Capture the cell that displays the provided text and extract its [X, Y] central coordinate. 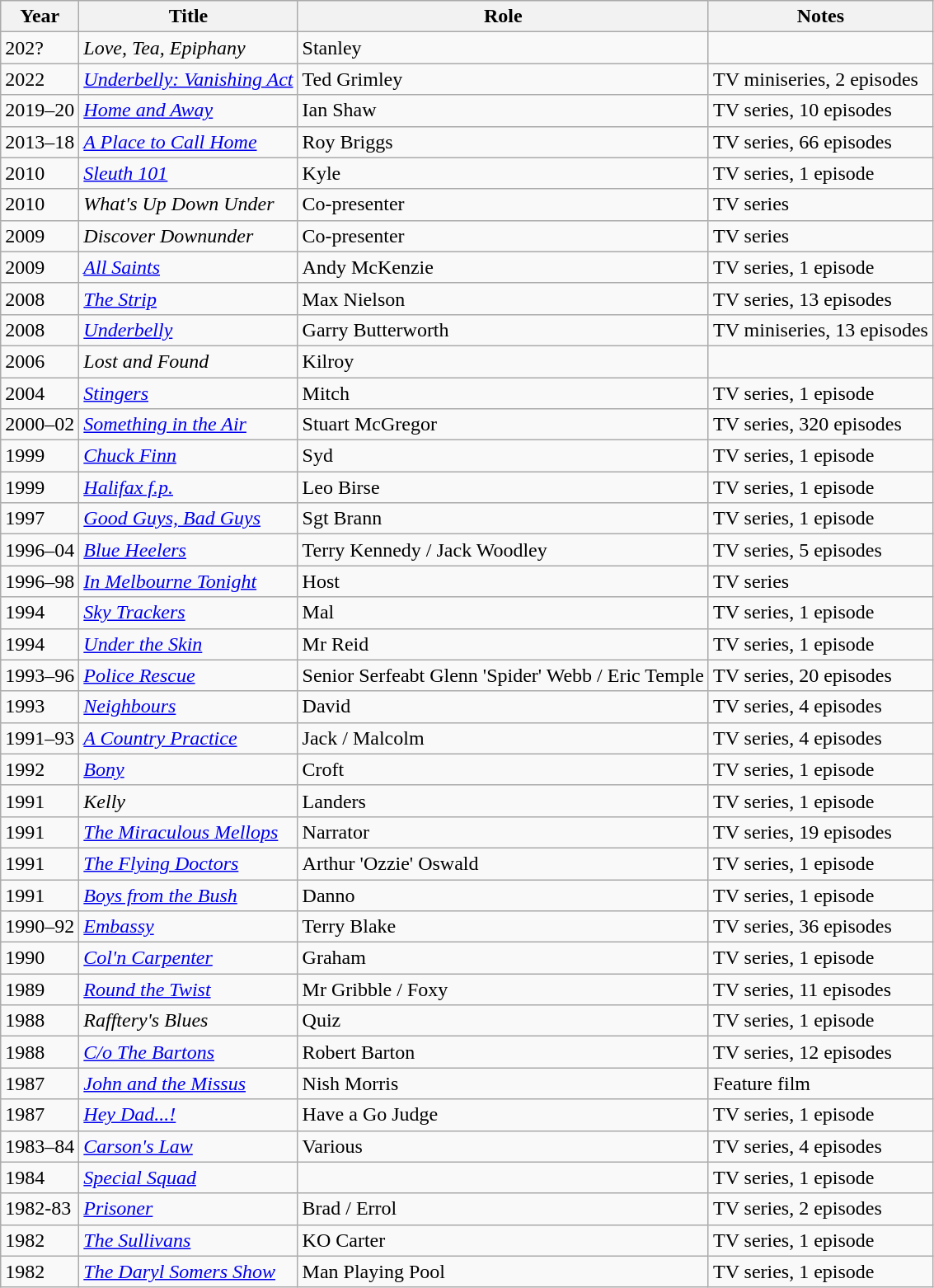
Brad / Errol [503, 1209]
Mr Gribble / Foxy [503, 990]
Under the Skin [188, 644]
2022 [40, 79]
Syd [503, 456]
Mitch [503, 393]
Role [503, 16]
Stuart McGregor [503, 425]
1982-83 [40, 1209]
2019–20 [40, 110]
1991–93 [40, 738]
The Daryl Somers Show [188, 1272]
Col'n Carpenter [188, 958]
Underbelly: Vanishing Act [188, 79]
TV series, 320 episodes [820, 425]
What's Up Down Under [188, 204]
A Country Practice [188, 738]
1993–96 [40, 675]
Mr Reid [503, 644]
A Place to Call Home [188, 142]
202? [40, 48]
1992 [40, 769]
2013–18 [40, 142]
2000–02 [40, 425]
TV series, 19 episodes [820, 832]
John and the Missus [188, 1084]
David [503, 707]
TV series, 10 episodes [820, 110]
1993 [40, 707]
Graham [503, 958]
Max Nielson [503, 298]
1997 [40, 519]
The Strip [188, 298]
1996–04 [40, 550]
Underbelly [188, 330]
Special Squad [188, 1178]
TV series, 36 episodes [820, 927]
1983–84 [40, 1146]
1984 [40, 1178]
Terry Kennedy / Jack Woodley [503, 550]
Round the Twist [188, 990]
Lost and Found [188, 361]
Stingers [188, 393]
Neighbours [188, 707]
Title [188, 16]
Feature film [820, 1084]
Croft [503, 769]
Kelly [188, 801]
The Sullivans [188, 1240]
1990–92 [40, 927]
Andy McKenzie [503, 267]
Hey Dad...! [188, 1115]
The Miraculous Mellops [188, 832]
Ted Grimley [503, 79]
Home and Away [188, 110]
Good Guys, Bad Guys [188, 519]
Carson's Law [188, 1146]
Kyle [503, 173]
TV miniseries, 2 episodes [820, 79]
Roy Briggs [503, 142]
Narrator [503, 832]
TV series, 11 episodes [820, 990]
Ian Shaw [503, 110]
Sleuth 101 [188, 173]
The Flying Doctors [188, 863]
TV miniseries, 13 episodes [820, 330]
Love, Tea, Epiphany [188, 48]
Robert Barton [503, 1052]
Kilroy [503, 361]
KO Carter [503, 1240]
Landers [503, 801]
TV series, 2 episodes [820, 1209]
C/o The Bartons [188, 1052]
TV series, 5 episodes [820, 550]
Prisoner [188, 1209]
TV series, 13 episodes [820, 298]
Mal [503, 613]
1990 [40, 958]
Chuck Finn [188, 456]
Discover Downunder [188, 236]
Have a Go Judge [503, 1115]
Notes [820, 16]
2004 [40, 393]
In Melbourne Tonight [188, 581]
Halifax f.p. [188, 487]
Nish Morris [503, 1084]
Man Playing Pool [503, 1272]
Rafftery's Blues [188, 1021]
Danno [503, 895]
Sgt Brann [503, 519]
Arthur 'Ozzie' Oswald [503, 863]
Stanley [503, 48]
Senior Serfeabt Glenn 'Spider' Webb / Eric Temple [503, 675]
Year [40, 16]
Various [503, 1146]
Terry Blake [503, 927]
Police Rescue [188, 675]
Embassy [188, 927]
2006 [40, 361]
Host [503, 581]
TV series, 20 episodes [820, 675]
TV series, 66 episodes [820, 142]
Boys from the Bush [188, 895]
All Saints [188, 267]
Something in the Air [188, 425]
Bony [188, 769]
TV series, 12 episodes [820, 1052]
Blue Heelers [188, 550]
Quiz [503, 1021]
Garry Butterworth [503, 330]
Leo Birse [503, 487]
1996–98 [40, 581]
Sky Trackers [188, 613]
1989 [40, 990]
Jack / Malcolm [503, 738]
